Identify which cell holds the provided text, then report its (x, y) central coordinate. 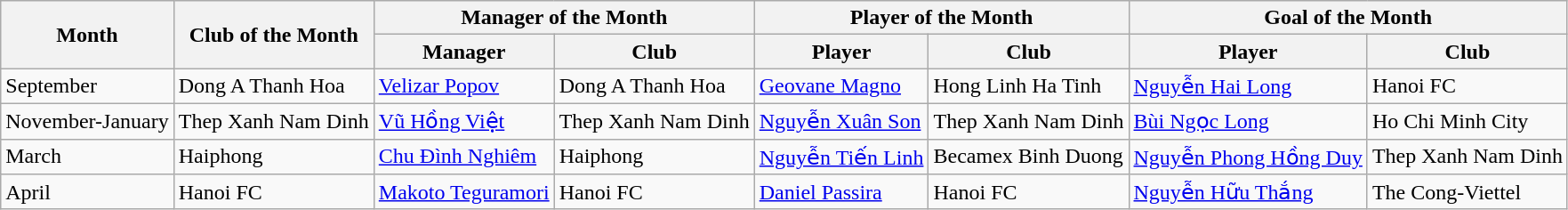
Bùi Ngọc Long (1248, 121)
Nguyễn Phong Hồng Duy (1248, 157)
Nguyễn Xuân Son (841, 121)
Becamex Binh Duong (1028, 157)
The Cong-Viettel (1467, 192)
Nguyễn Hữu Thắng (1248, 192)
Velizar Popov (464, 86)
November-January (87, 121)
Manager of the Month (564, 18)
Manager (464, 52)
Daniel Passira (841, 192)
Nguyễn Tiến Linh (841, 157)
Nguyễn Hai Long (1248, 86)
Month (87, 35)
Chu Đình Nghiêm (464, 157)
Ho Chi Minh City (1467, 121)
Geovane Magno (841, 86)
Hong Linh Ha Tinh (1028, 86)
Goal of the Month (1348, 18)
September (87, 86)
April (87, 192)
Vũ Hồng Việt (464, 121)
Makoto Teguramori (464, 192)
March (87, 157)
Club of the Month (274, 35)
Player of the Month (941, 18)
